Pinpoint the cell where the given text exists, returning its [x, y] midpoint coordinate. 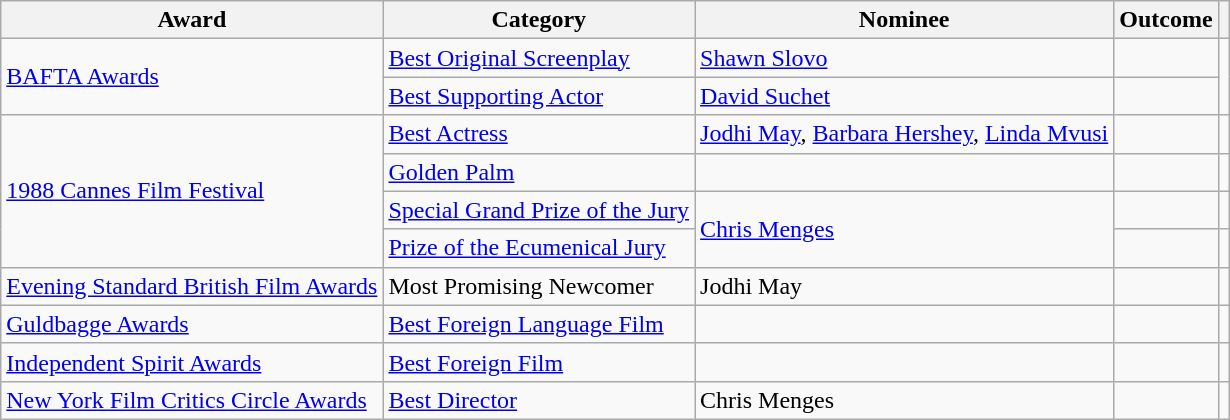
Best Foreign Film [539, 362]
Evening Standard British Film Awards [192, 286]
Award [192, 20]
Category [539, 20]
Nominee [904, 20]
BAFTA Awards [192, 77]
Best Actress [539, 134]
Independent Spirit Awards [192, 362]
Jodhi May [904, 286]
Best Director [539, 400]
Shawn Slovo [904, 58]
Jodhi May, Barbara Hershey, Linda Mvusi [904, 134]
Best Supporting Actor [539, 96]
David Suchet [904, 96]
Guldbagge Awards [192, 324]
Golden Palm [539, 172]
Special Grand Prize of the Jury [539, 210]
Best Foreign Language Film [539, 324]
Most Promising Newcomer [539, 286]
Prize of the Ecumenical Jury [539, 248]
Outcome [1166, 20]
New York Film Critics Circle Awards [192, 400]
Best Original Screenplay [539, 58]
1988 Cannes Film Festival [192, 191]
